Find where the given text appears and provide that cell's center as [X, Y] coordinate. 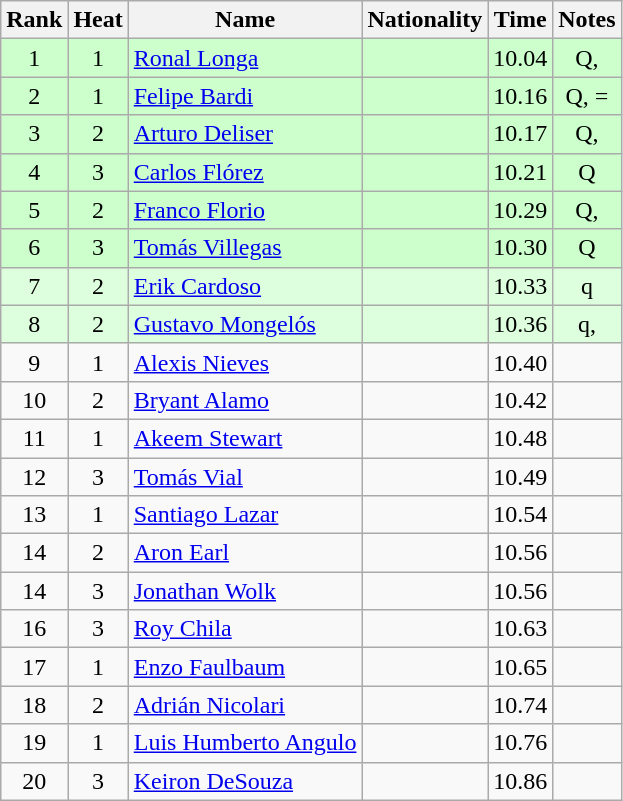
Franco Florio [245, 210]
10.17 [520, 134]
Ronal Longa [245, 58]
Arturo Deliser [245, 134]
10.04 [520, 58]
10.42 [520, 400]
Roy Chila [245, 629]
10.33 [520, 286]
Name [245, 20]
Gustavo Mongelós [245, 324]
Notes [587, 20]
10.54 [520, 515]
10.16 [520, 96]
11 [34, 438]
5 [34, 210]
Q, = [587, 96]
10.36 [520, 324]
10.74 [520, 705]
Keiron DeSouza [245, 781]
6 [34, 248]
19 [34, 743]
Erik Cardoso [245, 286]
Alexis Nieves [245, 362]
13 [34, 515]
10.76 [520, 743]
Akeem Stewart [245, 438]
Time [520, 20]
10.21 [520, 172]
Rank [34, 20]
Enzo Faulbaum [245, 667]
10.29 [520, 210]
17 [34, 667]
18 [34, 705]
12 [34, 477]
10.63 [520, 629]
Tomás Villegas [245, 248]
Aron Earl [245, 553]
4 [34, 172]
Nationality [425, 20]
Heat [98, 20]
10.40 [520, 362]
Carlos Flórez [245, 172]
Adrián Nicolari [245, 705]
8 [34, 324]
10.48 [520, 438]
20 [34, 781]
Jonathan Wolk [245, 591]
q, [587, 324]
q [587, 286]
Tomás Vial [245, 477]
Santiago Lazar [245, 515]
10.30 [520, 248]
7 [34, 286]
10.86 [520, 781]
Luis Humberto Angulo [245, 743]
10 [34, 400]
Felipe Bardi [245, 96]
10.65 [520, 667]
9 [34, 362]
16 [34, 629]
10.49 [520, 477]
Bryant Alamo [245, 400]
